Locate the cell with the specified text and output its (X, Y) center coordinate. 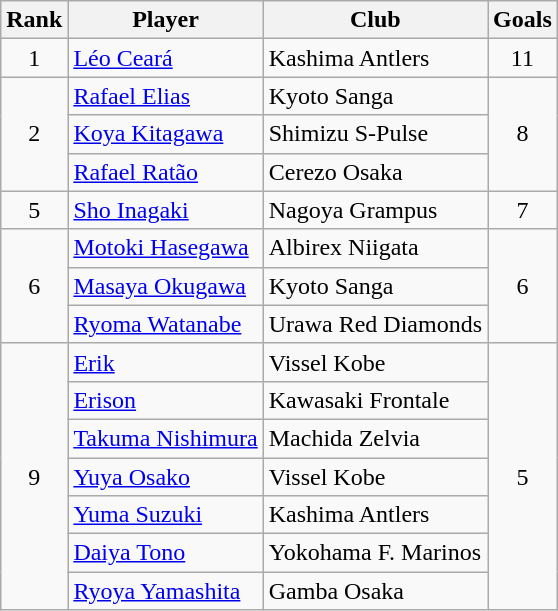
Rafael Ratão (166, 172)
Goals (523, 20)
Takuma Nishimura (166, 438)
1 (34, 58)
7 (523, 210)
Yokohama F. Marinos (375, 553)
Yuya Osako (166, 477)
Player (166, 20)
Rafael Elias (166, 96)
Motoki Hasegawa (166, 248)
Erison (166, 400)
Kawasaki Frontale (375, 400)
Machida Zelvia (375, 438)
Cerezo Osaka (375, 172)
Léo Ceará (166, 58)
11 (523, 58)
Sho Inagaki (166, 210)
Gamba Osaka (375, 591)
9 (34, 476)
2 (34, 134)
Ryoma Watanabe (166, 324)
Albirex Niigata (375, 248)
Ryoya Yamashita (166, 591)
Koya Kitagawa (166, 134)
Masaya Okugawa (166, 286)
Daiya Tono (166, 553)
Urawa Red Diamonds (375, 324)
Erik (166, 362)
8 (523, 134)
Rank (34, 20)
Shimizu S-Pulse (375, 134)
Nagoya Grampus (375, 210)
Club (375, 20)
Yuma Suzuki (166, 515)
